Extract the (x, y) coordinate from the center of the cell holding the provided text.  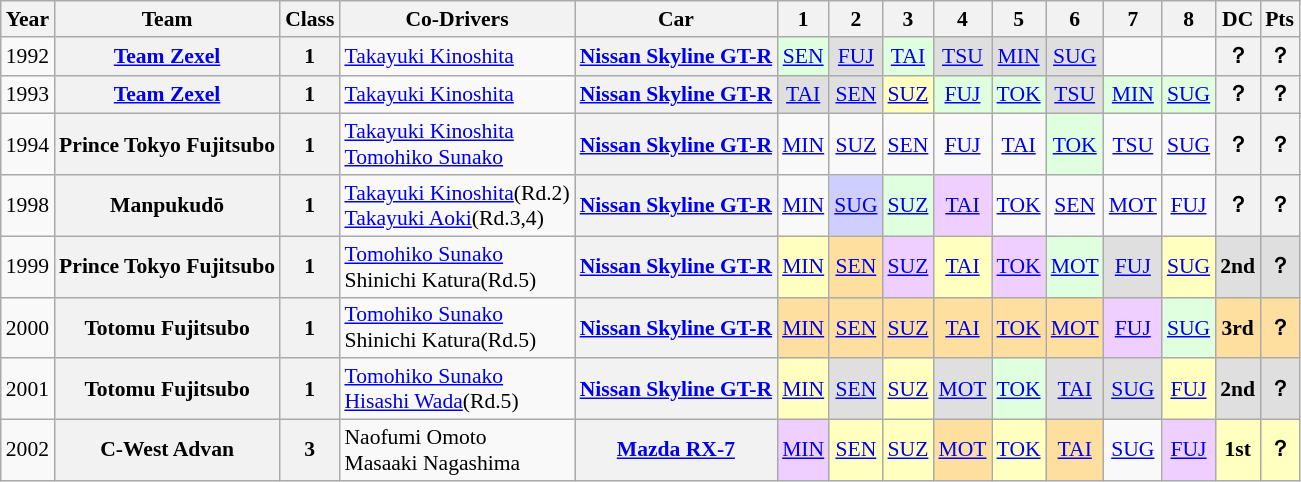
Tomohiko Sunako Hisashi Wada(Rd.5) (456, 390)
1992 (28, 56)
8 (1188, 19)
6 (1075, 19)
Naofumi Omoto Masaaki Nagashima (456, 450)
5 (1019, 19)
1999 (28, 266)
7 (1133, 19)
1993 (28, 94)
4 (962, 19)
2000 (28, 328)
Takayuki Kinoshita Tomohiko Sunako (456, 144)
Class (310, 19)
C-West Advan (167, 450)
2001 (28, 390)
Pts (1280, 19)
Takayuki Kinoshita(Rd.2) Takayuki Aoki(Rd.3,4) (456, 206)
1994 (28, 144)
Car (676, 19)
DC (1238, 19)
Mazda RX-7 (676, 450)
1998 (28, 206)
Co-Drivers (456, 19)
1st (1238, 450)
2 (856, 19)
Year (28, 19)
Manpukudō (167, 206)
Team (167, 19)
2002 (28, 450)
3rd (1238, 328)
